Return [X, Y] of the center of cell containing provided text 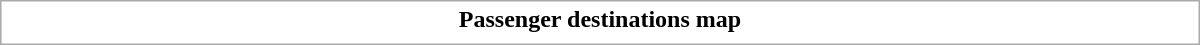
Passenger destinations map [600, 19]
